Locate the cell with the specified text and output its (x, y) center coordinate. 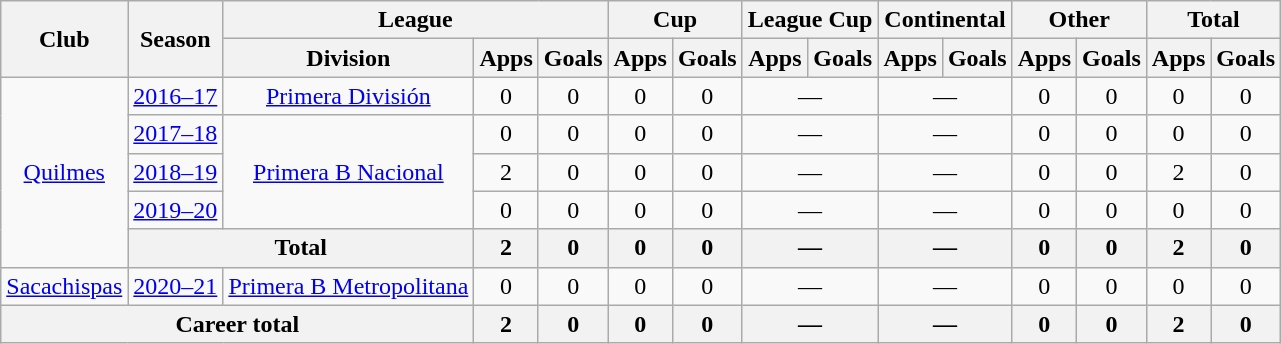
2020–21 (176, 286)
2017–18 (176, 134)
Primera B Metropolitana (348, 286)
Primera División (348, 96)
Cup (675, 20)
Other (1079, 20)
Quilmes (64, 172)
League (416, 20)
League Cup (810, 20)
Career total (238, 324)
2019–20 (176, 210)
Primera B Nacional (348, 172)
2018–19 (176, 172)
Division (348, 58)
Continental (945, 20)
Season (176, 39)
Sacachispas (64, 286)
2016–17 (176, 96)
Club (64, 39)
